Pinpoint the cell where the given text exists, returning its (X, Y) midpoint coordinate. 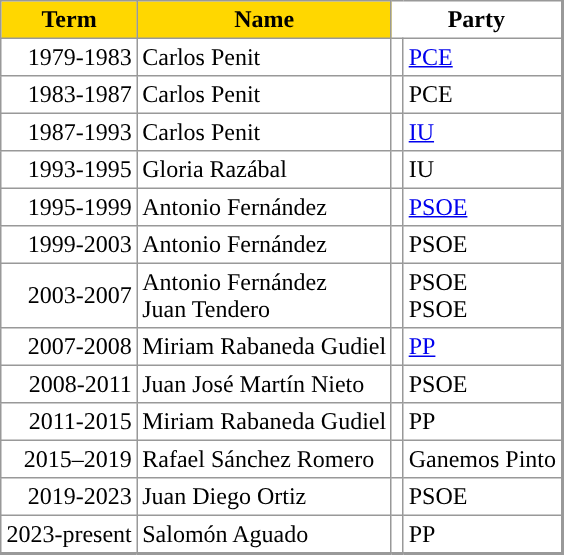
Gloria Razábal (264, 170)
Name (264, 20)
1995-1999 (69, 207)
Party (476, 20)
2008-2011 (69, 384)
Term (69, 20)
Antonio FernándezJuan Tendero (264, 295)
PSOEPSOE (482, 295)
2015–2019 (69, 459)
2003-2007 (69, 295)
1979-1983 (69, 57)
Rafael Sánchez Romero (264, 459)
1993-1995 (69, 170)
2007-2008 (69, 347)
2019-2023 (69, 497)
Juan José Martín Nieto (264, 384)
Ganemos Pinto (482, 459)
2023-present (69, 534)
Juan Diego Ortiz (264, 497)
1999-2003 (69, 245)
2011-2015 (69, 422)
1983-1987 (69, 95)
1987-1993 (69, 132)
Salomón Aguado (264, 534)
